Scan for the cell matching the given text and deliver its (x, y) coordinate at center. 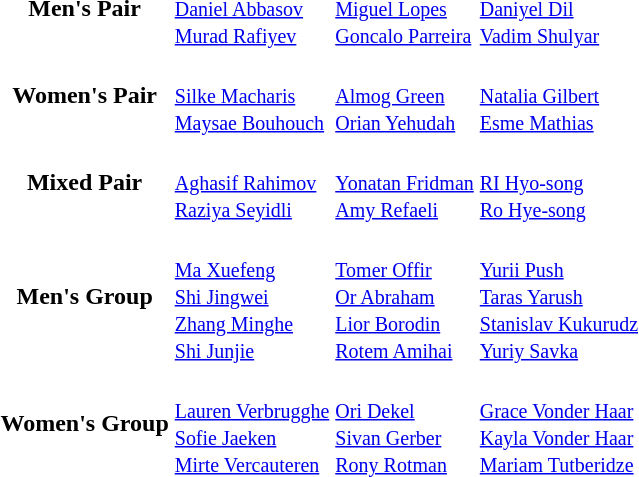
RI Hyo-songRo Hye-song (558, 182)
Silke MacharisMaysae Bouhouch (252, 95)
Tomer OffirOr AbrahamLior BorodinRotem Amihai (404, 296)
Natalia GilbertEsme Mathias (558, 95)
Almog GreenOrian Yehudah (404, 95)
Yonatan FridmanAmy Refaeli (404, 182)
Ma XuefengShi JingweiZhang MingheShi Junjie (252, 296)
Aghasif RahimovRaziya Seyidli (252, 182)
Yurii PushTaras YarushStanislav KukurudzYuriy Savka (558, 296)
